Locate the cell with the specified text and output its (x, y) center coordinate. 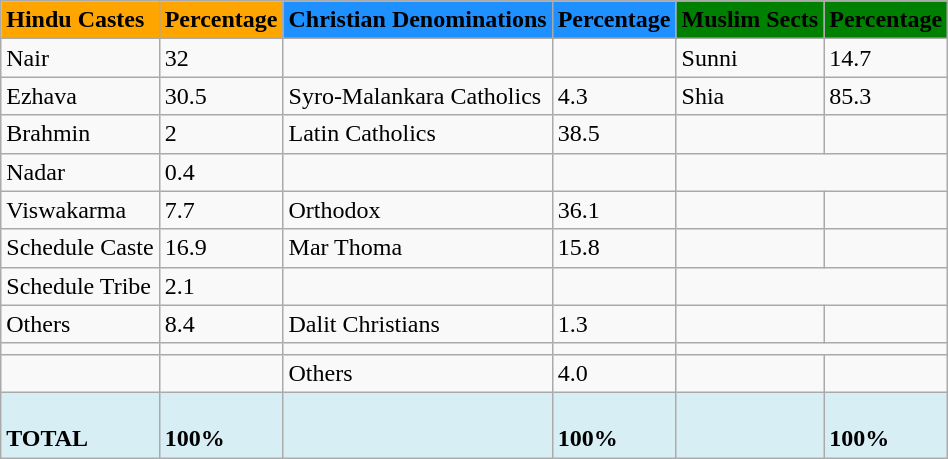
15.8 (614, 248)
Syro-Malankara Catholics (418, 96)
Hindu Castes (80, 20)
Ezhava (80, 96)
Sunni (750, 58)
Shia (750, 96)
Muslim Sects (750, 20)
85.3 (886, 96)
Christian Denominations (418, 20)
36.1 (614, 210)
Nadar (80, 172)
8.4 (221, 324)
Mar Thoma (418, 248)
2.1 (221, 286)
Orthodox (418, 210)
4.3 (614, 96)
14.7 (886, 58)
Latin Catholics (418, 134)
Schedule Tribe (80, 286)
7.7 (221, 210)
Brahmin (80, 134)
32 (221, 58)
0.4 (221, 172)
1.3 (614, 324)
38.5 (614, 134)
4.0 (614, 373)
Schedule Caste (80, 248)
Viswakarma (80, 210)
16.9 (221, 248)
TOTAL (80, 424)
Nair (80, 58)
30.5 (221, 96)
Dalit Christians (418, 324)
2 (221, 134)
